Capture the cell that displays the provided text and extract its [x, y] central coordinate. 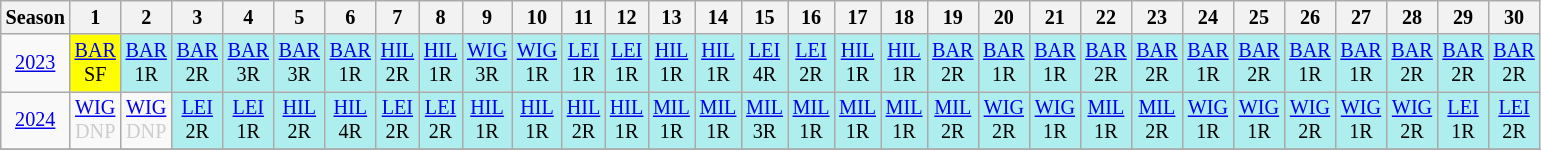
25 [1258, 18]
4 [248, 18]
28 [1412, 18]
10 [537, 18]
HIL4R [350, 121]
11 [584, 18]
16 [812, 18]
WIG3R [487, 63]
2023 [36, 63]
22 [1106, 18]
9 [487, 18]
LEI4R [764, 63]
24 [1208, 18]
MIL3R [764, 121]
1 [96, 18]
Season [36, 18]
14 [718, 18]
15 [764, 18]
6 [350, 18]
13 [672, 18]
23 [1156, 18]
8 [440, 18]
7 [398, 18]
18 [904, 18]
20 [1004, 18]
17 [858, 18]
BARSF [96, 63]
5 [300, 18]
3 [198, 18]
19 [952, 18]
2 [146, 18]
30 [1514, 18]
21 [1054, 18]
29 [1464, 18]
27 [1360, 18]
26 [1310, 18]
2024 [36, 121]
12 [626, 18]
